Output the (x, y) coordinate of the center of the cell containing the given text.  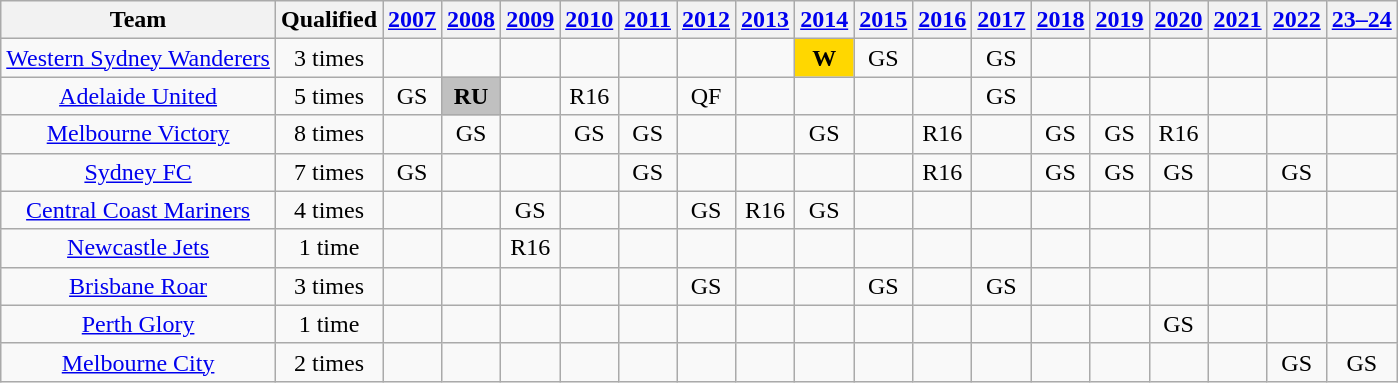
2017 (1002, 20)
W (824, 58)
7 times (328, 172)
Brisbane Roar (138, 286)
2013 (766, 20)
Team (138, 20)
4 times (328, 210)
Adelaide United (138, 96)
2020 (1178, 20)
Newcastle Jets (138, 248)
Qualified (328, 20)
2009 (530, 20)
Perth Glory (138, 324)
Melbourne Victory (138, 134)
23–24 (1362, 20)
2019 (1120, 20)
2018 (1060, 20)
RU (472, 96)
2016 (942, 20)
2021 (1238, 20)
2007 (412, 20)
2008 (472, 20)
Western Sydney Wanderers (138, 58)
5 times (328, 96)
2015 (884, 20)
2012 (706, 20)
8 times (328, 134)
2011 (648, 20)
2014 (824, 20)
QF (706, 96)
2 times (328, 362)
Melbourne City (138, 362)
Sydney FC (138, 172)
2022 (1296, 20)
Central Coast Mariners (138, 210)
2010 (590, 20)
